Find where the given text appears and provide that cell's center as [x, y] coordinate. 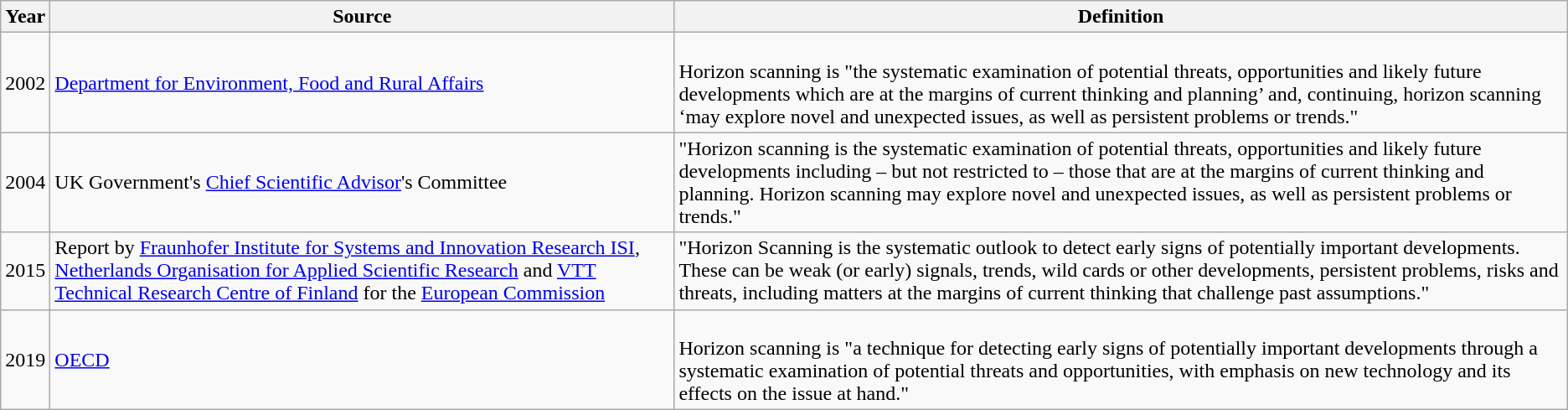
2015 [25, 271]
Year [25, 17]
2002 [25, 82]
Definition [1121, 17]
2019 [25, 359]
Department for Environment, Food and Rural Affairs [362, 82]
OECD [362, 359]
UK Government's Chief Scientific Advisor's Committee [362, 183]
Source [362, 17]
2004 [25, 183]
